Extract the [X, Y] coordinate from the center of the cell holding the provided text.  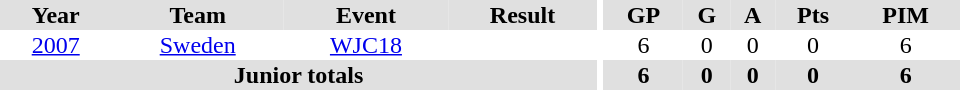
A [752, 15]
Year [56, 15]
2007 [56, 45]
Result [522, 15]
PIM [906, 15]
Sweden [198, 45]
G [706, 15]
Pts [813, 15]
Event [366, 15]
GP [644, 15]
Junior totals [298, 75]
Team [198, 15]
WJC18 [366, 45]
